Return the [x, y] coordinate for the center point of the cell that contains the specified text.  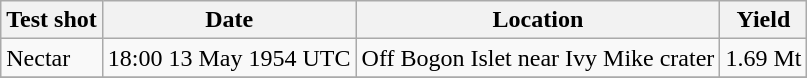
Test shot [52, 20]
Location [538, 20]
Yield [764, 20]
Date [229, 20]
18:00 13 May 1954 UTC [229, 58]
Nectar [52, 58]
Off Bogon Islet near Ivy Mike crater [538, 58]
1.69 Mt [764, 58]
